Scan for the cell matching the given text and deliver its (x, y) coordinate at center. 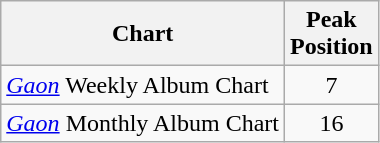
Chart (143, 34)
7 (332, 85)
Gaon Monthly Album Chart (143, 123)
PeakPosition (332, 34)
Gaon Weekly Album Chart (143, 85)
16 (332, 123)
